Scan for the cell matching the given text and deliver its [x, y] coordinate at center. 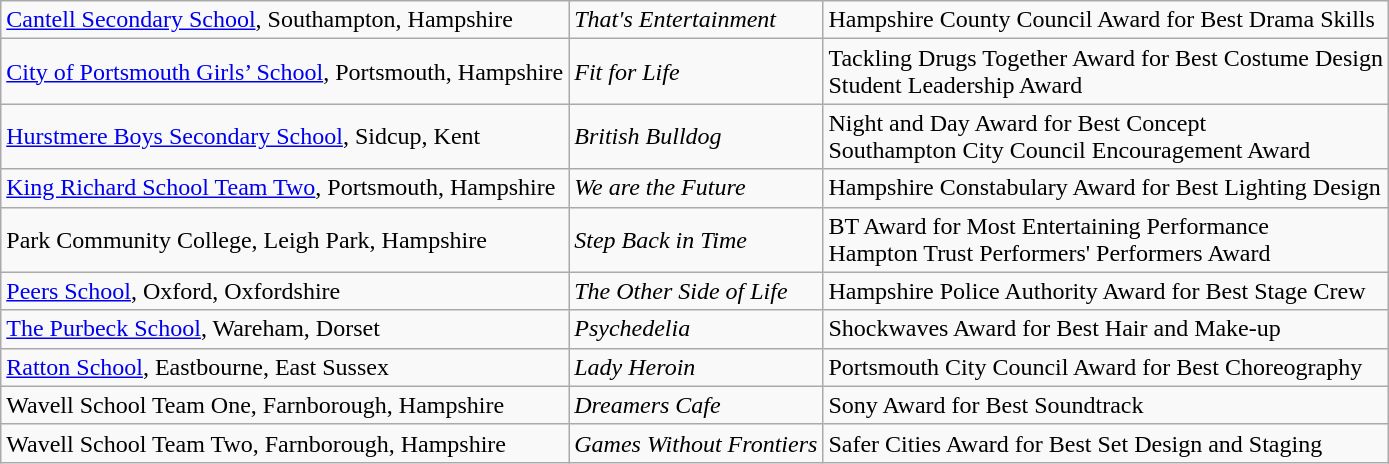
Portsmouth City Council Award for Best Choreography [1106, 367]
We are the Future [696, 188]
Tackling Drugs Together Award for Best Costume DesignStudent Leadership Award [1106, 72]
King Richard School Team Two, Portsmouth, Hampshire [285, 188]
Hurstmere Boys Secondary School, Sidcup, Kent [285, 136]
Shockwaves Award for Best Hair and Make-up [1106, 329]
Dreamers Cafe [696, 405]
Night and Day Award for Best ConceptSouthampton City Council Encouragement Award [1106, 136]
City of Portsmouth Girls’ School, Portsmouth, Hampshire [285, 72]
Wavell School Team Two, Farnborough, Hampshire [285, 443]
Park Community College, Leigh Park, Hampshire [285, 240]
That's Entertainment [696, 20]
Wavell School Team One, Farnborough, Hampshire [285, 405]
The Purbeck School, Wareham, Dorset [285, 329]
British Bulldog [696, 136]
Safer Cities Award for Best Set Design and Staging [1106, 443]
Psychedelia [696, 329]
Hampshire Constabulary Award for Best Lighting Design [1106, 188]
Hampshire County Council Award for Best Drama Skills [1106, 20]
Cantell Secondary School, Southampton, Hampshire [285, 20]
Sony Award for Best Soundtrack [1106, 405]
Games Without Frontiers [696, 443]
Hampshire Police Authority Award for Best Stage Crew [1106, 291]
Peers School, Oxford, Oxfordshire [285, 291]
Ratton School, Eastbourne, East Sussex [285, 367]
Fit for Life [696, 72]
Step Back in Time [696, 240]
The Other Side of Life [696, 291]
BT Award for Most Entertaining PerformanceHampton Trust Performers' Performers Award [1106, 240]
Lady Heroin [696, 367]
